Provide the [x, y] coordinate of the cell's center where the given text is located.  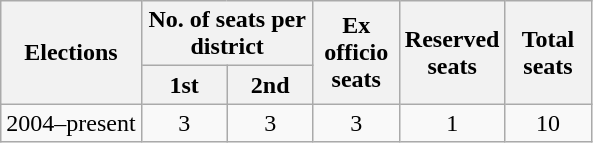
Ex officio seats [356, 52]
Total seats [548, 52]
No. of seats per district [227, 34]
1st [184, 85]
2nd [270, 85]
10 [548, 123]
Elections [71, 52]
1 [452, 123]
2004–present [71, 123]
Reserved seats [452, 52]
